Search for the cell housing the specified text and yield its [X, Y] center coordinate. 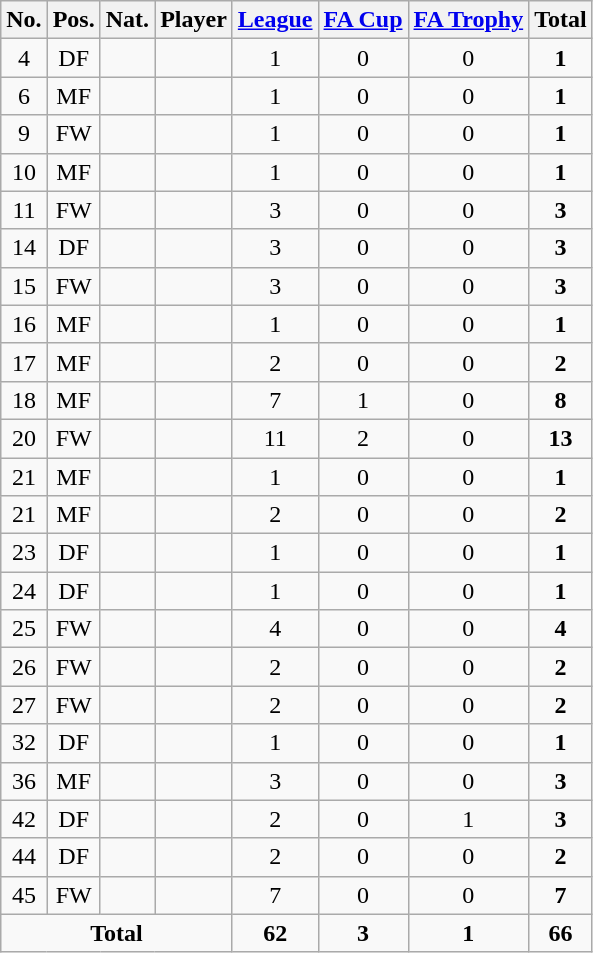
62 [275, 933]
24 [24, 591]
FA Cup [363, 20]
Pos. [74, 20]
Player [194, 20]
45 [24, 895]
20 [24, 438]
36 [24, 781]
FA Trophy [468, 20]
44 [24, 857]
League [275, 20]
9 [24, 134]
17 [24, 362]
10 [24, 172]
16 [24, 324]
26 [24, 667]
27 [24, 705]
Nat. [127, 20]
15 [24, 286]
25 [24, 629]
18 [24, 400]
66 [561, 933]
32 [24, 743]
23 [24, 553]
14 [24, 248]
No. [24, 20]
8 [561, 400]
6 [24, 96]
42 [24, 819]
13 [561, 438]
